Return the (x, y) coordinate for the center point of the cell that contains the specified text.  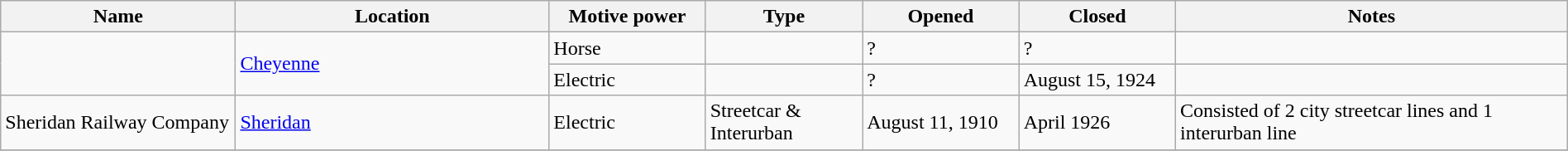
August 11, 1910 (941, 123)
Motive power (627, 17)
Opened (941, 17)
Notes (1372, 17)
Type (784, 17)
Horse (627, 48)
Cheyenne (392, 64)
April 1926 (1097, 123)
Closed (1097, 17)
Location (392, 17)
Consisted of 2 city streetcar lines and 1 interurban line (1372, 123)
Streetcar & Interurban (784, 123)
August 15, 1924 (1097, 80)
Sheridan Railway Company (118, 123)
Name (118, 17)
Sheridan (392, 123)
